Detect which cell encompasses the target text, then output its [X, Y] center coordinate. 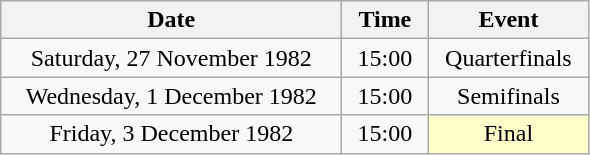
Friday, 3 December 1982 [172, 134]
Final [508, 134]
Date [172, 20]
Wednesday, 1 December 1982 [172, 96]
Saturday, 27 November 1982 [172, 58]
Quarterfinals [508, 58]
Event [508, 20]
Semifinals [508, 96]
Time [385, 20]
